Search for the cell housing the specified text and yield its (X, Y) center coordinate. 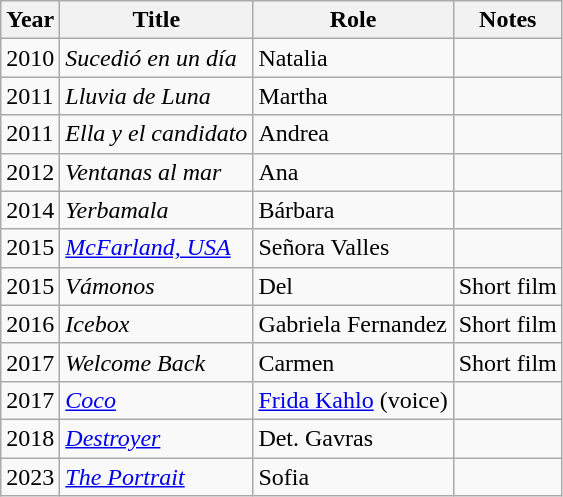
Title (156, 20)
Role (353, 20)
2010 (30, 58)
Andrea (353, 134)
2012 (30, 172)
Bárbara (353, 210)
Vámonos (156, 286)
Icebox (156, 324)
Det. Gavras (353, 438)
Lluvia de Luna (156, 96)
Sofia (353, 477)
Ana (353, 172)
Martha (353, 96)
Welcome Back (156, 362)
Del (353, 286)
Señora Valles (353, 248)
Destroyer (156, 438)
2016 (30, 324)
Carmen (353, 362)
Natalia (353, 58)
2014 (30, 210)
Year (30, 20)
Ella y el candidato (156, 134)
Yerbamala (156, 210)
Coco (156, 400)
Notes (508, 20)
Gabriela Fernandez (353, 324)
The Portrait (156, 477)
2018 (30, 438)
Sucedió en un día (156, 58)
2023 (30, 477)
Ventanas al mar (156, 172)
Frida Kahlo (voice) (353, 400)
McFarland, USA (156, 248)
